For the text-containing cell, return its midpoint in (x, y) coordinate format. 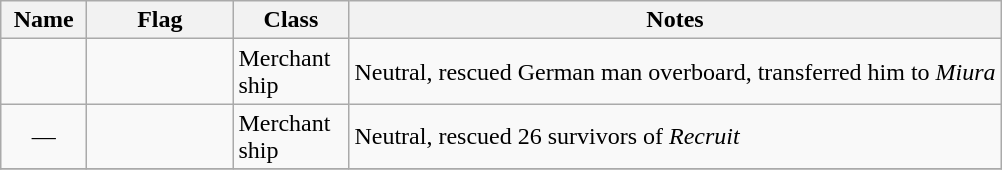
Flag (160, 20)
Class (291, 20)
— (44, 136)
Notes (675, 20)
Neutral, rescued German man overboard, transferred him to Miura (675, 72)
Neutral, rescued 26 survivors of Recruit (675, 136)
Name (44, 20)
